Locate the cell with the specified text and output its (x, y) center coordinate. 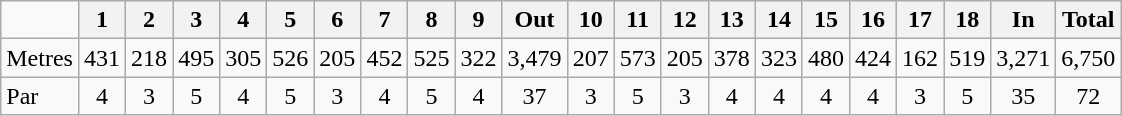
322 (478, 58)
35 (1024, 96)
6 (338, 20)
424 (872, 58)
378 (732, 58)
495 (196, 58)
162 (920, 58)
9 (478, 20)
10 (590, 20)
18 (968, 20)
In (1024, 20)
17 (920, 20)
72 (1088, 96)
573 (638, 58)
37 (534, 96)
218 (150, 58)
2 (150, 20)
1 (102, 20)
6,750 (1088, 58)
Total (1088, 20)
16 (872, 20)
431 (102, 58)
452 (384, 58)
480 (826, 58)
13 (732, 20)
12 (684, 20)
Par (40, 96)
Out (534, 20)
3,271 (1024, 58)
519 (968, 58)
305 (244, 58)
526 (290, 58)
11 (638, 20)
14 (778, 20)
Metres (40, 58)
7 (384, 20)
15 (826, 20)
207 (590, 58)
323 (778, 58)
8 (432, 20)
3,479 (534, 58)
525 (432, 58)
